Extract the [x, y] coordinate from the center of the cell holding the provided text.  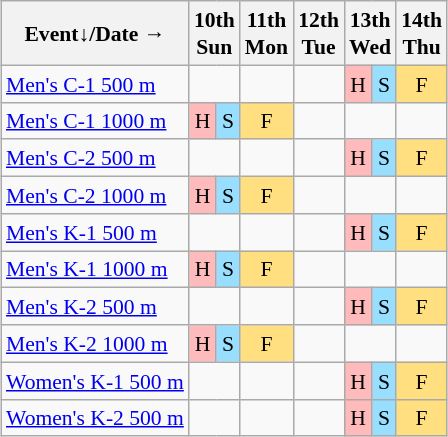
12thTue [318, 33]
Women's K-1 500 m [95, 380]
Men's C-1 500 m [95, 84]
10thSun [214, 33]
11thMon [266, 33]
Event↓/Date → [95, 33]
Men's C-2 500 m [95, 158]
Men's K-1 1000 m [95, 268]
Men's C-2 1000 m [95, 194]
Men's K-2 500 m [95, 306]
14thThu [422, 33]
Men's K-1 500 m [95, 232]
Women's K-2 500 m [95, 418]
Men's C-1 1000 m [95, 120]
13thWed [370, 33]
Men's K-2 1000 m [95, 344]
